Locate the cell with the specified text and output its [x, y] center coordinate. 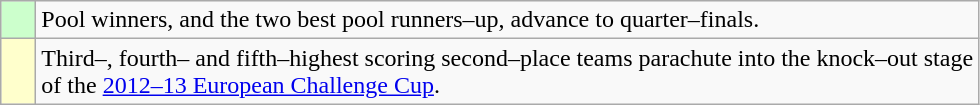
Pool winners, and the two best pool runners–up, advance to quarter–finals. [508, 20]
Third–, fourth– and fifth–highest scoring second–place teams parachute into the knock–out stageof the 2012–13 European Challenge Cup. [508, 72]
